Find where the given text appears and provide that cell's center as (x, y) coordinate. 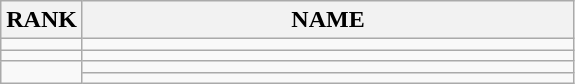
RANK (42, 20)
NAME (328, 20)
